Return (x, y) of the center of cell containing provided text 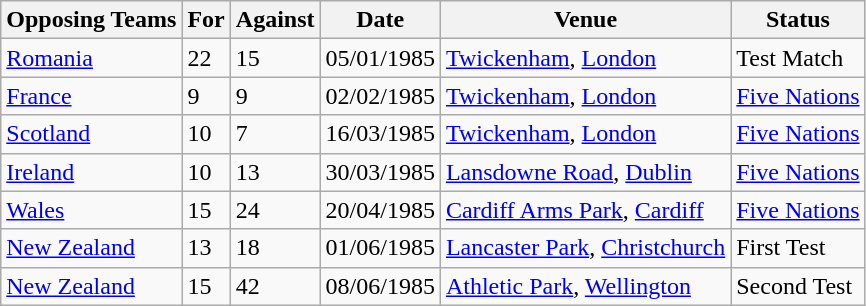
Romania (92, 58)
Lancaster Park, Christchurch (585, 248)
08/06/1985 (380, 286)
Scotland (92, 134)
01/06/1985 (380, 248)
Against (275, 20)
Status (798, 20)
First Test (798, 248)
42 (275, 286)
Lansdowne Road, Dublin (585, 172)
30/03/1985 (380, 172)
22 (206, 58)
Date (380, 20)
For (206, 20)
Test Match (798, 58)
18 (275, 248)
7 (275, 134)
Athletic Park, Wellington (585, 286)
France (92, 96)
02/02/1985 (380, 96)
Wales (92, 210)
20/04/1985 (380, 210)
Opposing Teams (92, 20)
05/01/1985 (380, 58)
16/03/1985 (380, 134)
Cardiff Arms Park, Cardiff (585, 210)
Second Test (798, 286)
24 (275, 210)
Ireland (92, 172)
Venue (585, 20)
